Determine the [x, y] coordinate at the center of the cell enclosing the given text.  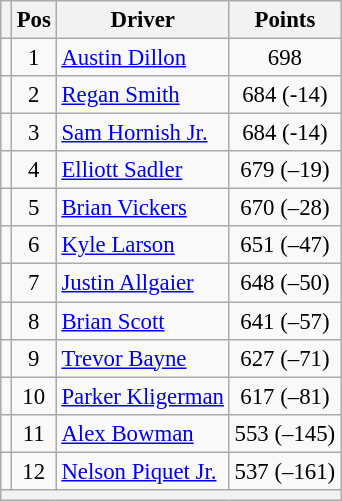
Driver [142, 20]
Austin Dillon [142, 58]
679 (–19) [284, 170]
641 (–57) [284, 321]
Regan Smith [142, 95]
Trevor Bayne [142, 358]
4 [34, 170]
Brian Vickers [142, 208]
7 [34, 283]
698 [284, 58]
617 (–81) [284, 396]
648 (–50) [284, 283]
11 [34, 433]
Brian Scott [142, 321]
8 [34, 321]
Parker Kligerman [142, 396]
Alex Bowman [142, 433]
651 (–47) [284, 245]
5 [34, 208]
537 (–161) [284, 471]
670 (–28) [284, 208]
Sam Hornish Jr. [142, 133]
10 [34, 396]
Justin Allgaier [142, 283]
Pos [34, 20]
9 [34, 358]
2 [34, 95]
1 [34, 58]
Points [284, 20]
627 (–71) [284, 358]
3 [34, 133]
12 [34, 471]
553 (–145) [284, 433]
Kyle Larson [142, 245]
Nelson Piquet Jr. [142, 471]
Elliott Sadler [142, 170]
6 [34, 245]
